Search for the cell housing the specified text and yield its (X, Y) center coordinate. 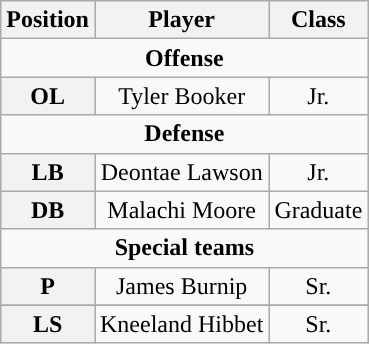
LS (48, 324)
Kneeland Hibbet (181, 324)
P (48, 286)
Special teams (184, 248)
Malachi Moore (181, 210)
Offense (184, 58)
OL (48, 96)
James Burnip (181, 286)
Tyler Booker (181, 96)
Class (318, 20)
Player (181, 20)
Deontae Lawson (181, 172)
DB (48, 210)
LB (48, 172)
Graduate (318, 210)
Position (48, 20)
Defense (184, 134)
